Locate the cell with the specified text and output its [X, Y] center coordinate. 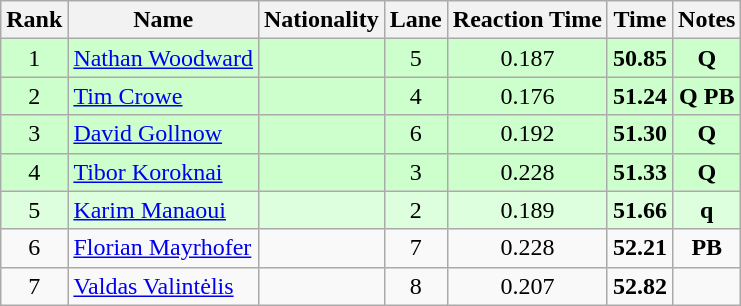
PB [707, 248]
Valdas Valintėlis [164, 286]
50.85 [640, 58]
0.176 [527, 96]
52.82 [640, 286]
Nationality [321, 20]
51.30 [640, 134]
Rank [34, 20]
Notes [707, 20]
Tim Crowe [164, 96]
51.66 [640, 210]
51.24 [640, 96]
0.189 [527, 210]
52.21 [640, 248]
0.207 [527, 286]
Time [640, 20]
Nathan Woodward [164, 58]
Reaction Time [527, 20]
1 [34, 58]
Name [164, 20]
Q PB [707, 96]
David Gollnow [164, 134]
Florian Mayrhofer [164, 248]
8 [416, 286]
Lane [416, 20]
q [707, 210]
Karim Manaoui [164, 210]
51.33 [640, 172]
0.192 [527, 134]
Tibor Koroknai [164, 172]
0.187 [527, 58]
